Extract the (x, y) coordinate from the center of the cell holding the provided text.  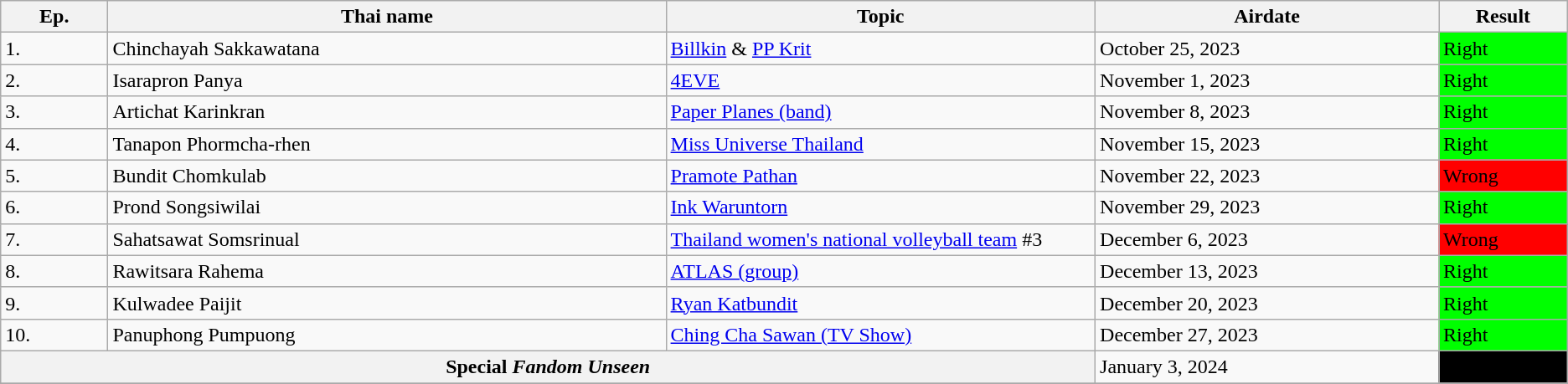
Result (1504, 17)
Artichat Karinkran (387, 112)
1. (54, 49)
Thailand women's national volleyball team #3 (880, 239)
Ink Waruntorn (880, 207)
Prond Songsiwilai (387, 207)
4. (54, 144)
Paper Planes (band) (880, 112)
November 29, 2023 (1267, 207)
ATLAS (group) (880, 271)
4EVE (880, 80)
January 3, 2024 (1267, 366)
7. (54, 239)
10. (54, 335)
Sahatsawat Somsrinual (387, 239)
Ep. (54, 17)
Isarapron Panya (387, 80)
9. (54, 303)
8. (54, 271)
December 27, 2023 (1267, 335)
2. (54, 80)
December 6, 2023 (1267, 239)
Airdate (1267, 17)
November 8, 2023 (1267, 112)
November 22, 2023 (1267, 176)
December 20, 2023 (1267, 303)
Pramote Pathan (880, 176)
Thai name (387, 17)
3. (54, 112)
Ryan Katbundit (880, 303)
Panuphong Pumpuong (387, 335)
Chinchayah Sakkawatana (387, 49)
Miss Universe Thailand (880, 144)
6. (54, 207)
Tanapon Phormcha-rhen (387, 144)
November 15, 2023 (1267, 144)
Topic (880, 17)
Ching Cha Sawan (TV Show) (880, 335)
Special Fandom Unseen (548, 366)
November 1, 2023 (1267, 80)
5. (54, 176)
Rawitsara Rahema (387, 271)
Bundit Chomkulab (387, 176)
Billkin & PP Krit (880, 49)
December 13, 2023 (1267, 271)
October 25, 2023 (1267, 49)
Kulwadee Paijit (387, 303)
